Identify which cell holds the provided text, then report its [x, y] central coordinate. 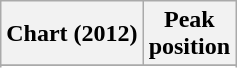
Chart (2012) [72, 34]
Peakposition [189, 34]
